Find where the given text appears and provide that cell's center as (x, y) coordinate. 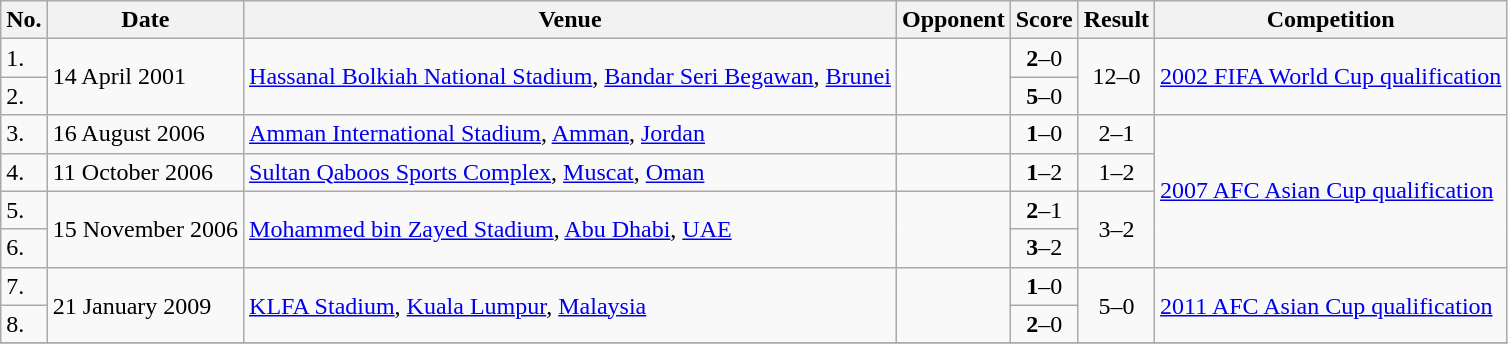
Score (1044, 20)
1. (24, 58)
2011 AFC Asian Cup qualification (1331, 305)
Sultan Qaboos Sports Complex, Muscat, Oman (570, 172)
Amman International Stadium, Amman, Jordan (570, 134)
5. (24, 210)
Date (145, 20)
2. (24, 96)
14 April 2001 (145, 77)
2002 FIFA World Cup qualification (1331, 77)
12–0 (1116, 77)
15 November 2006 (145, 229)
Venue (570, 20)
KLFA Stadium, Kuala Lumpur, Malaysia (570, 305)
11 October 2006 (145, 172)
No. (24, 20)
16 August 2006 (145, 134)
6. (24, 248)
Result (1116, 20)
Opponent (953, 20)
4. (24, 172)
2007 AFC Asian Cup qualification (1331, 191)
Hassanal Bolkiah National Stadium, Bandar Seri Begawan, Brunei (570, 77)
8. (24, 324)
Mohammed bin Zayed Stadium, Abu Dhabi, UAE (570, 229)
3. (24, 134)
7. (24, 286)
21 January 2009 (145, 305)
Competition (1331, 20)
